Determine the (X, Y) coordinate at the center of the cell enclosing the given text.  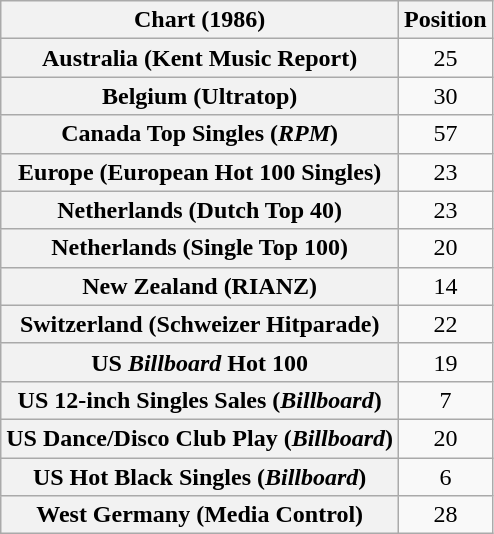
Europe (European Hot 100 Singles) (200, 172)
28 (446, 515)
Netherlands (Single Top 100) (200, 248)
New Zealand (RIANZ) (200, 286)
Australia (Kent Music Report) (200, 58)
Netherlands (Dutch Top 40) (200, 210)
Belgium (Ultratop) (200, 96)
US 12-inch Singles Sales (Billboard) (200, 400)
19 (446, 362)
25 (446, 58)
7 (446, 400)
22 (446, 324)
14 (446, 286)
30 (446, 96)
Canada Top Singles (RPM) (200, 134)
US Hot Black Singles (Billboard) (200, 477)
West Germany (Media Control) (200, 515)
Switzerland (Schweizer Hitparade) (200, 324)
57 (446, 134)
US Dance/Disco Club Play (Billboard) (200, 438)
Position (446, 20)
US Billboard Hot 100 (200, 362)
6 (446, 477)
Chart (1986) (200, 20)
